Scan for the cell matching the given text and deliver its (X, Y) coordinate at center. 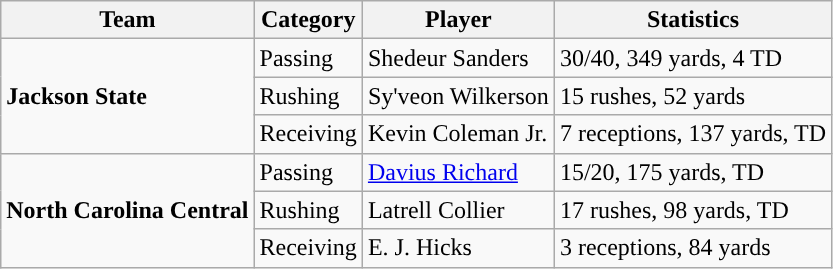
Sy'veon Wilkerson (458, 96)
15 rushes, 52 yards (692, 96)
15/20, 175 yards, TD (692, 172)
17 rushes, 98 yards, TD (692, 210)
Shedeur Sanders (458, 58)
7 receptions, 137 yards, TD (692, 134)
Latrell Collier (458, 210)
30/40, 349 yards, 4 TD (692, 58)
Jackson State (128, 96)
Davius Richard (458, 172)
Statistics (692, 20)
3 receptions, 84 yards (692, 248)
Category (308, 20)
North Carolina Central (128, 210)
Team (128, 20)
E. J. Hicks (458, 248)
Player (458, 20)
Kevin Coleman Jr. (458, 134)
